Locate the cell with the specified text and output its [X, Y] center coordinate. 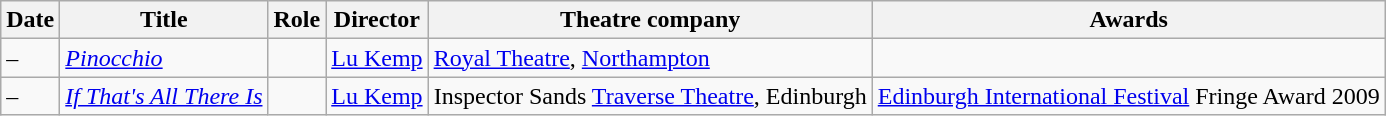
Pinocchio [164, 58]
Inspector Sands Traverse Theatre, Edinburgh [650, 96]
Edinburgh International Festival Fringe Award 2009 [1128, 96]
Director [377, 20]
If That's All There Is [164, 96]
Date [30, 20]
Royal Theatre, Northampton [650, 58]
Awards [1128, 20]
Role [297, 20]
Title [164, 20]
Theatre company [650, 20]
